Return (X, Y) of the center of cell containing provided text 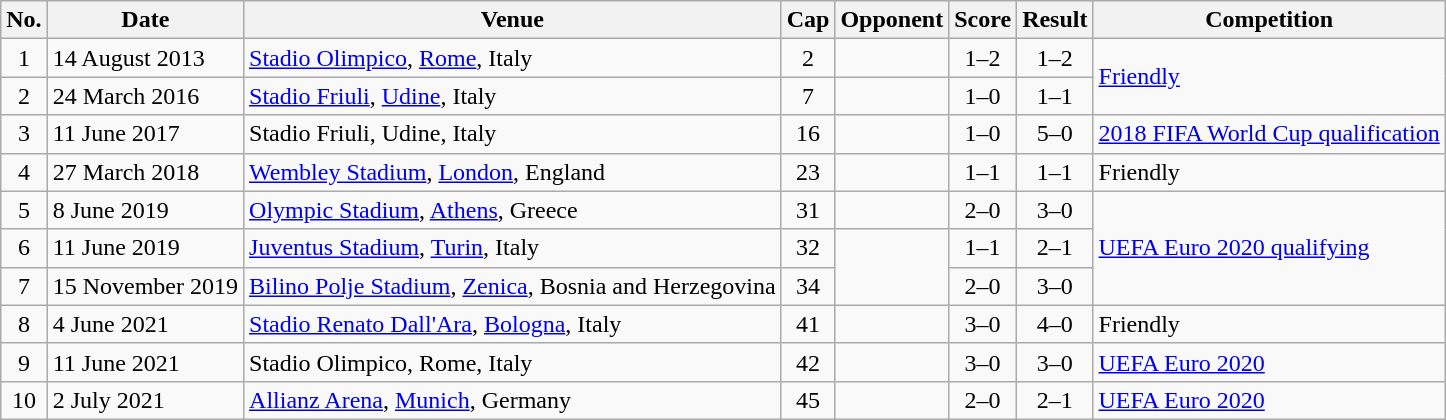
11 June 2021 (145, 362)
Cap (808, 20)
16 (808, 134)
No. (24, 20)
45 (808, 400)
4–0 (1055, 324)
31 (808, 210)
41 (808, 324)
5 (24, 210)
Competition (1269, 20)
4 June 2021 (145, 324)
Wembley Stadium, London, England (513, 172)
34 (808, 286)
1 (24, 58)
Opponent (892, 20)
3 (24, 134)
Date (145, 20)
8 (24, 324)
42 (808, 362)
27 March 2018 (145, 172)
9 (24, 362)
UEFA Euro 2020 qualifying (1269, 248)
2 July 2021 (145, 400)
8 June 2019 (145, 210)
11 June 2019 (145, 248)
Juventus Stadium, Turin, Italy (513, 248)
Stadio Renato Dall'Ara, Bologna, Italy (513, 324)
2018 FIFA World Cup qualification (1269, 134)
5–0 (1055, 134)
Score (983, 20)
32 (808, 248)
Olympic Stadium, Athens, Greece (513, 210)
14 August 2013 (145, 58)
24 March 2016 (145, 96)
Venue (513, 20)
Bilino Polje Stadium, Zenica, Bosnia and Herzegovina (513, 286)
4 (24, 172)
15 November 2019 (145, 286)
Allianz Arena, Munich, Germany (513, 400)
Result (1055, 20)
23 (808, 172)
11 June 2017 (145, 134)
6 (24, 248)
10 (24, 400)
